Return [x, y] of the center of cell containing provided text 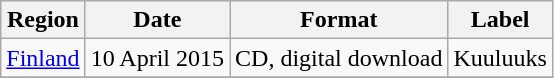
Finland [43, 58]
CD, digital download [339, 58]
Label [500, 20]
Format [339, 20]
Kuuluuks [500, 58]
Region [43, 20]
10 April 2015 [157, 58]
Date [157, 20]
